Locate the cell with the specified text and output its (x, y) center coordinate. 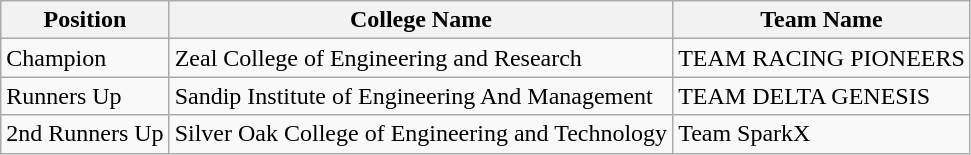
TEAM DELTA GENESIS (822, 96)
Team SparkX (822, 134)
Runners Up (85, 96)
Zeal College of Engineering and Research (420, 58)
Sandip Institute of Engineering And Management (420, 96)
2nd Runners Up (85, 134)
Champion (85, 58)
Team Name (822, 20)
College Name (420, 20)
TEAM RACING PIONEERS (822, 58)
Silver Oak College of Engineering and Technology (420, 134)
Position (85, 20)
